Find where the given text appears and provide that cell's center as (X, Y) coordinate. 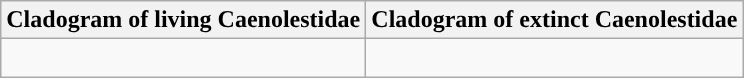
Cladogram of extinct Caenolestidae (554, 20)
Cladogram of living Caenolestidae (184, 20)
